Return the [x, y] coordinate for the center point of the cell that contains the specified text.  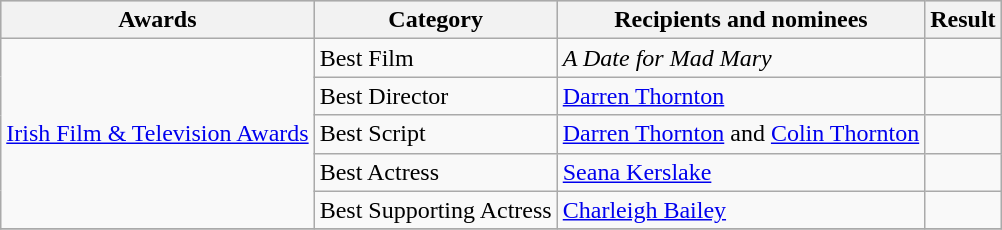
Best Actress [436, 172]
Category [436, 20]
Best Director [436, 96]
A Date for Mad Mary [740, 58]
Darren Thornton [740, 96]
Charleigh Bailey [740, 210]
Recipients and nominees [740, 20]
Seana Kerslake [740, 172]
Result [963, 20]
Awards [158, 20]
Best Supporting Actress [436, 210]
Irish Film & Television Awards [158, 134]
Darren Thornton and Colin Thornton [740, 134]
Best Script [436, 134]
Best Film [436, 58]
